For the text-containing cell, return its midpoint in [X, Y] coordinate format. 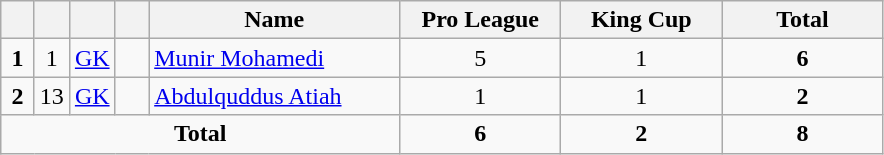
Pro League [480, 20]
8 [802, 134]
5 [480, 58]
King Cup [642, 20]
13 [52, 96]
Name [274, 20]
Munir Mohamedi [274, 58]
Abdulquddus Atiah [274, 96]
